Extract the [X, Y] coordinate from the center of the cell holding the provided text.  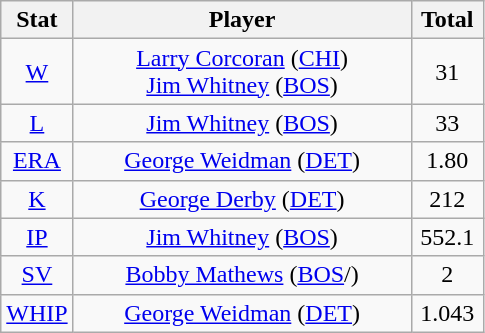
W [37, 72]
ERA [37, 161]
Bobby Mathews (BOS/) [242, 275]
SV [37, 275]
1.80 [447, 161]
L [37, 123]
K [37, 199]
2 [447, 275]
552.1 [447, 237]
1.043 [447, 313]
212 [447, 199]
Stat [37, 20]
IP [37, 237]
George Derby (DET) [242, 199]
Larry Corcoran (CHI)Jim Whitney (BOS) [242, 72]
33 [447, 123]
WHIP [37, 313]
Total [447, 20]
Player [242, 20]
31 [447, 72]
